Capture the cell that displays the provided text and extract its [x, y] central coordinate. 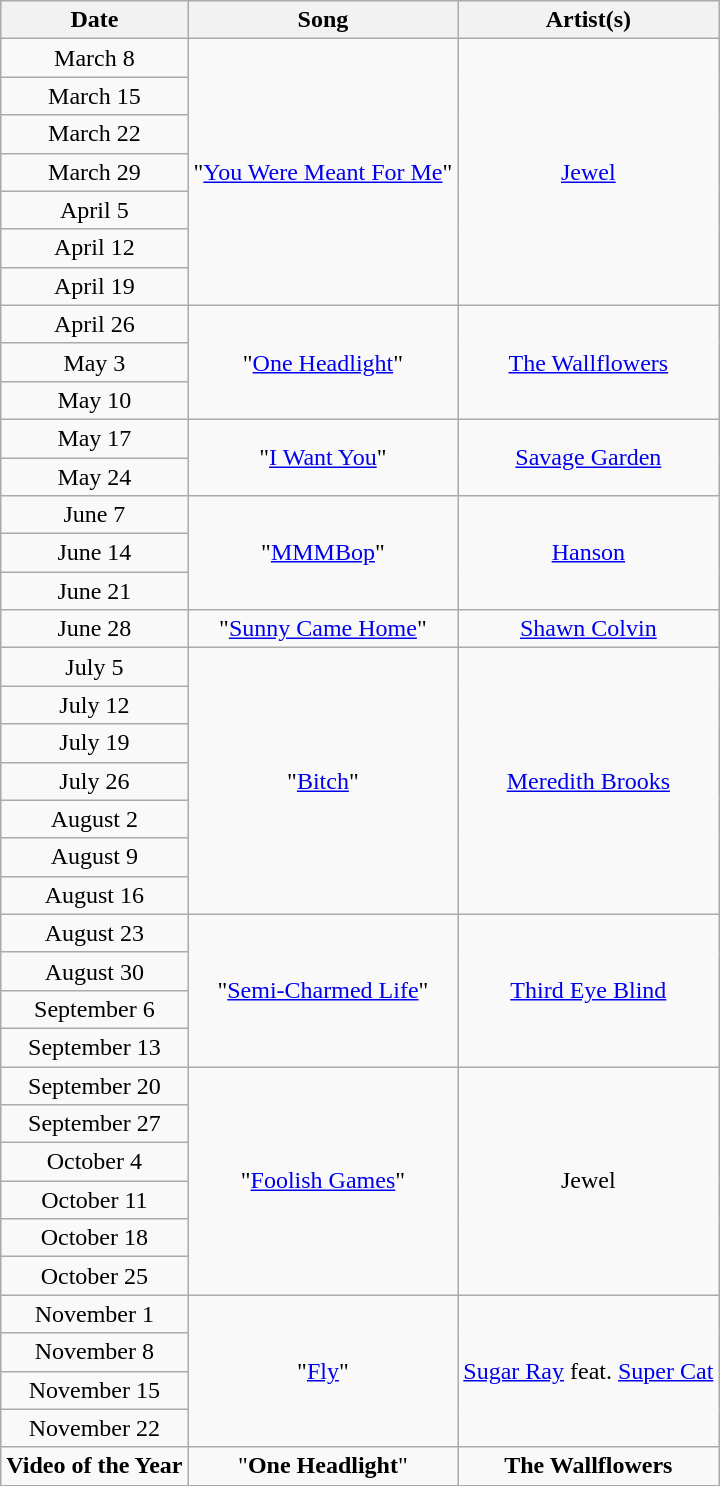
April 19 [94, 286]
March 15 [94, 96]
October 18 [94, 1238]
May 3 [94, 362]
"Semi-Charmed Life" [323, 990]
November 1 [94, 1314]
September 27 [94, 1124]
September 13 [94, 1047]
"Bitch" [323, 781]
October 25 [94, 1276]
May 17 [94, 438]
August 23 [94, 933]
August 16 [94, 895]
July 5 [94, 667]
July 26 [94, 781]
September 20 [94, 1085]
November 15 [94, 1390]
June 7 [94, 515]
"You Were Meant For Me" [323, 172]
April 26 [94, 324]
Third Eye Blind [588, 990]
"MMMBop" [323, 553]
"Foolish Games" [323, 1180]
June 14 [94, 553]
Video of the Year [94, 1466]
Date [94, 20]
March 8 [94, 58]
"Fly" [323, 1371]
June 21 [94, 591]
August 2 [94, 819]
Meredith Brooks [588, 781]
Hanson [588, 553]
"I Want You" [323, 457]
Song [323, 20]
August 30 [94, 971]
May 10 [94, 400]
April 12 [94, 248]
March 29 [94, 172]
Sugar Ray feat. Super Cat [588, 1371]
June 28 [94, 629]
March 22 [94, 134]
"Sunny Came Home" [323, 629]
July 19 [94, 743]
July 12 [94, 705]
April 5 [94, 210]
May 24 [94, 477]
November 8 [94, 1352]
August 9 [94, 857]
September 6 [94, 1009]
November 22 [94, 1428]
Artist(s) [588, 20]
Savage Garden [588, 457]
October 11 [94, 1200]
Shawn Colvin [588, 629]
October 4 [94, 1162]
